Determine the (x, y) coordinate at the center of the cell enclosing the given text.  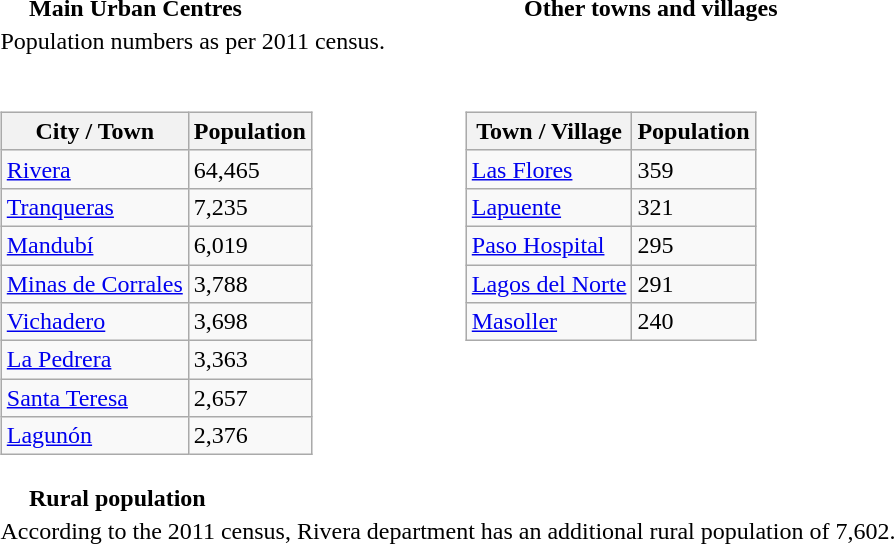
Lagunón (94, 436)
Minas de Corrales (94, 283)
Vichadero (94, 322)
Rivera (94, 169)
3,698 (250, 322)
Tranqueras (94, 207)
359 (694, 169)
Lapuente (549, 207)
Las Flores (549, 169)
Masoller (549, 322)
240 (694, 322)
3,788 (250, 283)
2,657 (250, 398)
Santa Teresa (94, 398)
Paso Hospital (549, 245)
64,465 (250, 169)
Lagos del Norte (549, 283)
Mandubí (94, 245)
La Pedrera (94, 360)
7,235 (250, 207)
City / Town (94, 131)
6,019 (250, 245)
2,376 (250, 436)
291 (694, 283)
295 (694, 245)
321 (694, 207)
3,363 (250, 360)
Town / Village (549, 131)
